Extract the (X, Y) coordinate from the center of the cell holding the provided text.  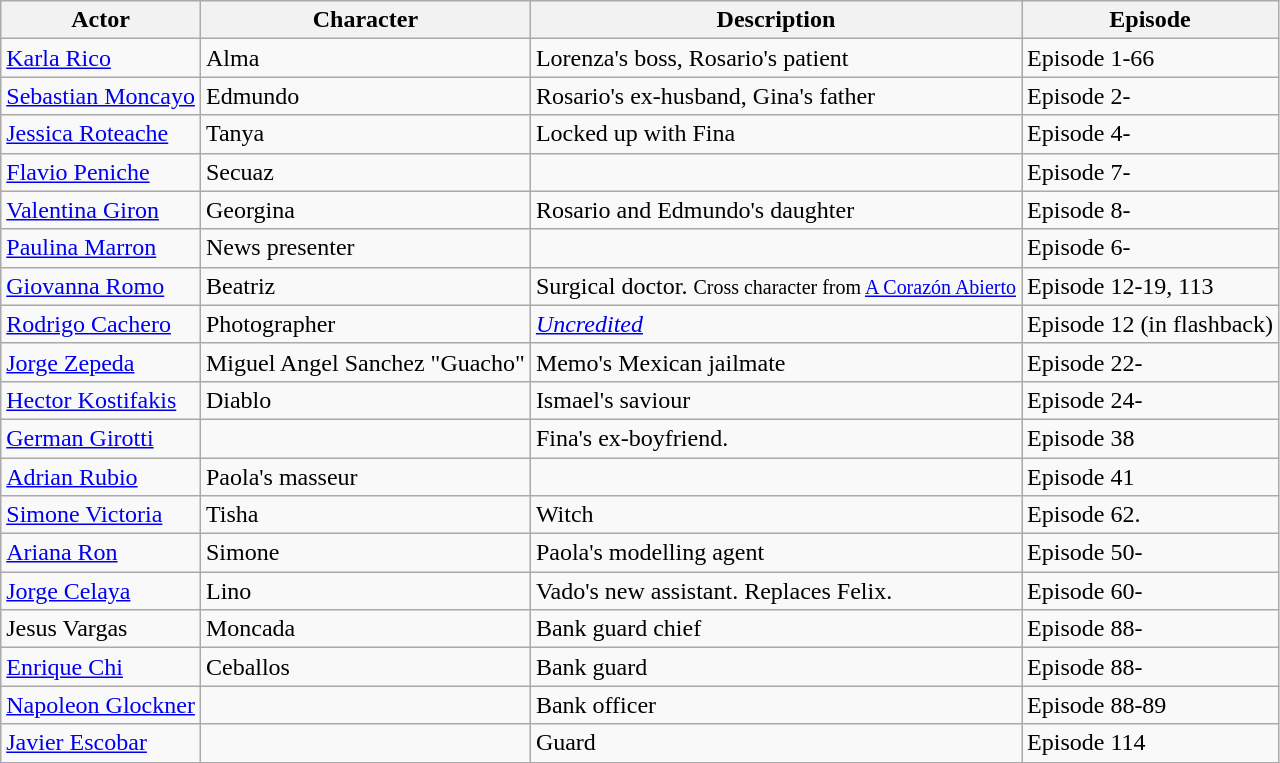
Lorenza's boss, Rosario's patient (776, 58)
Locked up with Fina (776, 134)
Napoleon Glockner (101, 705)
German Girotti (101, 438)
Uncredited (776, 324)
Episode 24- (1150, 400)
Paulina Marron (101, 248)
Bank officer (776, 705)
Memo's Mexican jailmate (776, 362)
Actor (101, 20)
Rosario's ex-husband, Gina's father (776, 96)
Paola's modelling agent (776, 553)
Episode 6- (1150, 248)
Vado's new assistant. Replaces Felix. (776, 591)
Simone Victoria (101, 515)
Moncada (365, 629)
Episode 7- (1150, 172)
Episode (1150, 20)
Rodrigo Cachero (101, 324)
Episode 41 (1150, 477)
Tanya (365, 134)
Episode 4- (1150, 134)
Jessica Roteache (101, 134)
Character (365, 20)
Fina's ex-boyfriend. (776, 438)
Javier Escobar (101, 743)
Karla Rico (101, 58)
Episode 62. (1150, 515)
Bank guard (776, 667)
Episode 1-66 (1150, 58)
Adrian Rubio (101, 477)
Episode 38 (1150, 438)
Episode 12-19, 113 (1150, 286)
Ceballos (365, 667)
Alma (365, 58)
Valentina Giron (101, 210)
Diablo (365, 400)
Georgina (365, 210)
Edmundo (365, 96)
Episode 2- (1150, 96)
Photographer (365, 324)
Hector Kostifakis (101, 400)
Rosario and Edmundo's daughter (776, 210)
Episode 8- (1150, 210)
Enrique Chi (101, 667)
Jorge Celaya (101, 591)
Jesus Vargas (101, 629)
Simone (365, 553)
Guard (776, 743)
Ismael's saviour (776, 400)
Beatriz (365, 286)
Episode 50- (1150, 553)
Flavio Peniche (101, 172)
Paola's masseur (365, 477)
Jorge Zepeda (101, 362)
Secuaz (365, 172)
Lino (365, 591)
Description (776, 20)
Sebastian Moncayo (101, 96)
News presenter (365, 248)
Bank guard chief (776, 629)
Episode 88-89 (1150, 705)
Miguel Angel Sanchez "Guacho" (365, 362)
Episode 22- (1150, 362)
Witch (776, 515)
Surgical doctor. Cross character from A Corazón Abierto (776, 286)
Episode 114 (1150, 743)
Giovanna Romo (101, 286)
Episode 12 (in flashback) (1150, 324)
Episode 60- (1150, 591)
Tisha (365, 515)
Ariana Ron (101, 553)
